Detect which cell encompasses the target text, then output its (x, y) center coordinate. 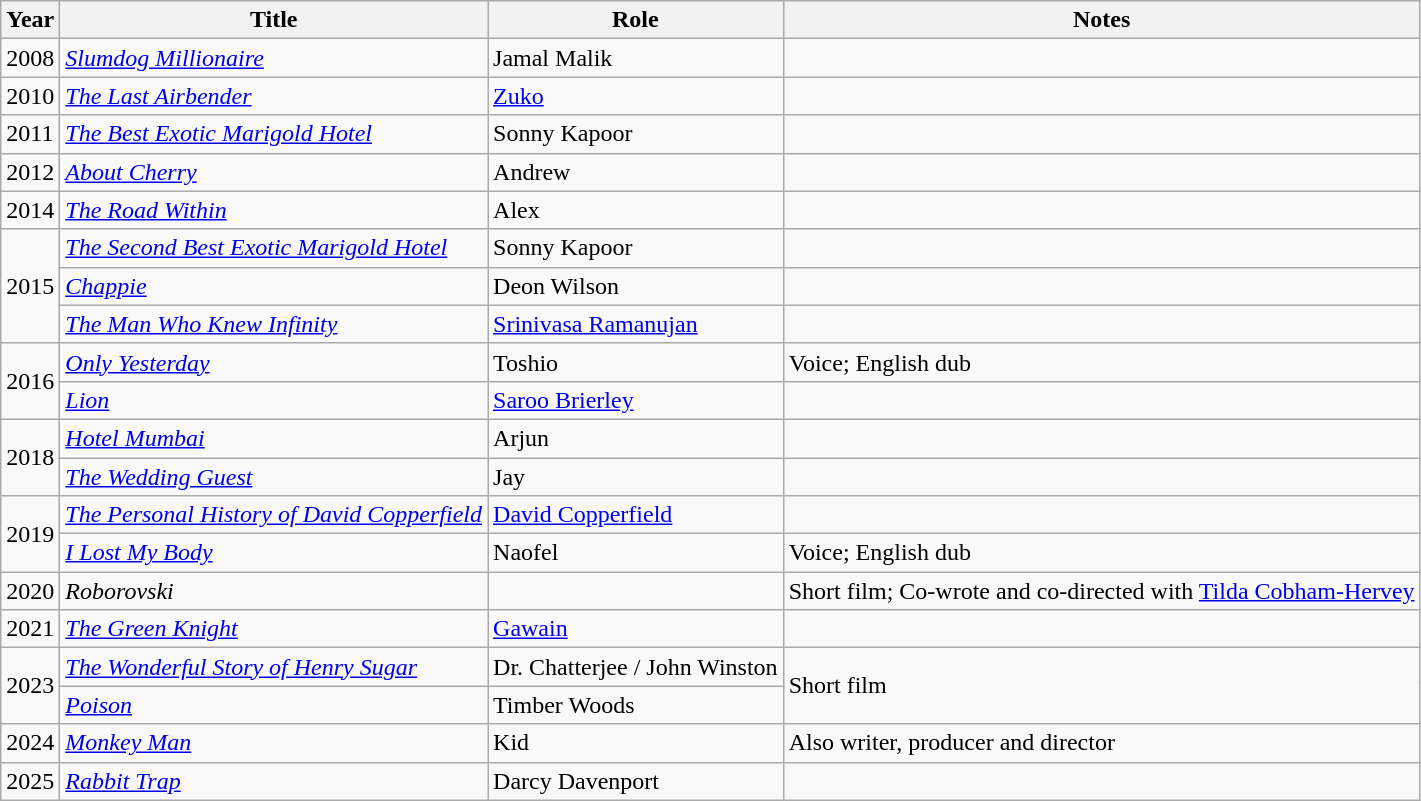
The Wedding Guest (274, 477)
2014 (30, 210)
The Personal History of David Copperfield (274, 515)
Jamal Malik (636, 58)
Toshio (636, 362)
2025 (30, 781)
2008 (30, 58)
2012 (30, 172)
Poison (274, 705)
Naofel (636, 553)
Title (274, 20)
The Wonderful Story of Henry Sugar (274, 667)
Notes (1102, 20)
Only Yesterday (274, 362)
2023 (30, 686)
Zuko (636, 96)
Also writer, producer and director (1102, 743)
Jay (636, 477)
Hotel Mumbai (274, 438)
2011 (30, 134)
Short film (1102, 686)
The Road Within (274, 210)
2016 (30, 381)
About Cherry (274, 172)
I Lost My Body (274, 553)
Alex (636, 210)
Roborovski (274, 591)
Dr. Chatterjee / John Winston (636, 667)
Darcy Davenport (636, 781)
2010 (30, 96)
Chappie (274, 286)
Saroo Brierley (636, 400)
Lion (274, 400)
The Man Who Knew Infinity (274, 324)
David Copperfield (636, 515)
Timber Woods (636, 705)
Year (30, 20)
Gawain (636, 629)
2018 (30, 457)
The Green Knight (274, 629)
Slumdog Millionaire (274, 58)
Short film; Co-wrote and co-directed with Tilda Cobham-Hervey (1102, 591)
The Last Airbender (274, 96)
Andrew (636, 172)
2021 (30, 629)
2020 (30, 591)
Monkey Man (274, 743)
2024 (30, 743)
Srinivasa Ramanujan (636, 324)
Arjun (636, 438)
The Best Exotic Marigold Hotel (274, 134)
Kid (636, 743)
Deon Wilson (636, 286)
Rabbit Trap (274, 781)
2015 (30, 286)
2019 (30, 534)
Role (636, 20)
The Second Best Exotic Marigold Hotel (274, 248)
